From the cell containing the given text, extract its center point as [x, y] coordinate. 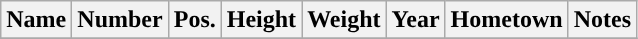
Year [416, 20]
Name [36, 20]
Number [120, 20]
Pos. [194, 20]
Notes [602, 20]
Height [261, 20]
Hometown [506, 20]
Weight [344, 20]
